Output the [x, y] coordinate of the center of the cell containing the given text.  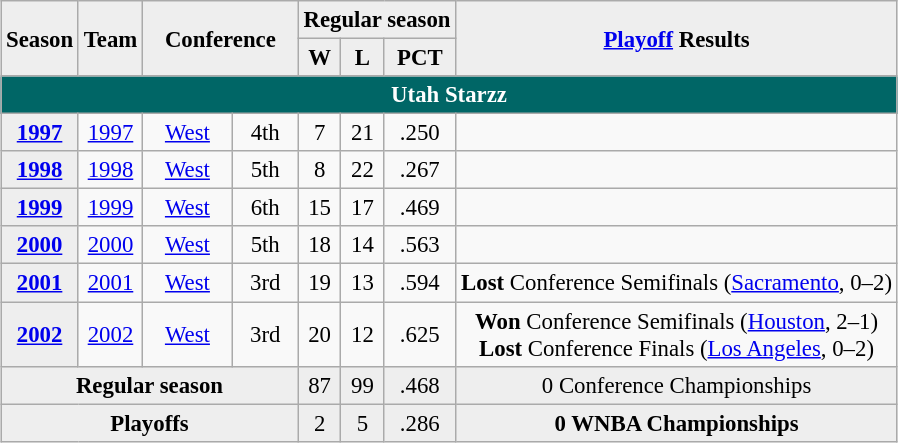
Season [40, 38]
PCT [420, 58]
0 Conference Championships [676, 385]
Conference [221, 38]
2 [320, 423]
15 [320, 208]
.286 [420, 423]
Won Conference Semifinals (Houston, 2–1)Lost Conference Finals (Los Angeles, 0–2) [676, 334]
6th [265, 208]
20 [320, 334]
8 [320, 170]
21 [362, 133]
7 [320, 133]
.267 [420, 170]
.625 [420, 334]
14 [362, 245]
18 [320, 245]
22 [362, 170]
Utah Starzz [450, 95]
W [320, 58]
.250 [420, 133]
0 WNBA Championships [676, 423]
12 [362, 334]
L [362, 58]
Lost Conference Semifinals (Sacramento, 0–2) [676, 283]
87 [320, 385]
13 [362, 283]
4th [265, 133]
5 [362, 423]
99 [362, 385]
Playoffs [150, 423]
Playoff Results [676, 38]
.563 [420, 245]
19 [320, 283]
.469 [420, 208]
Team [110, 38]
.594 [420, 283]
17 [362, 208]
.468 [420, 385]
